Pinpoint the cell where the given text exists, returning its (x, y) midpoint coordinate. 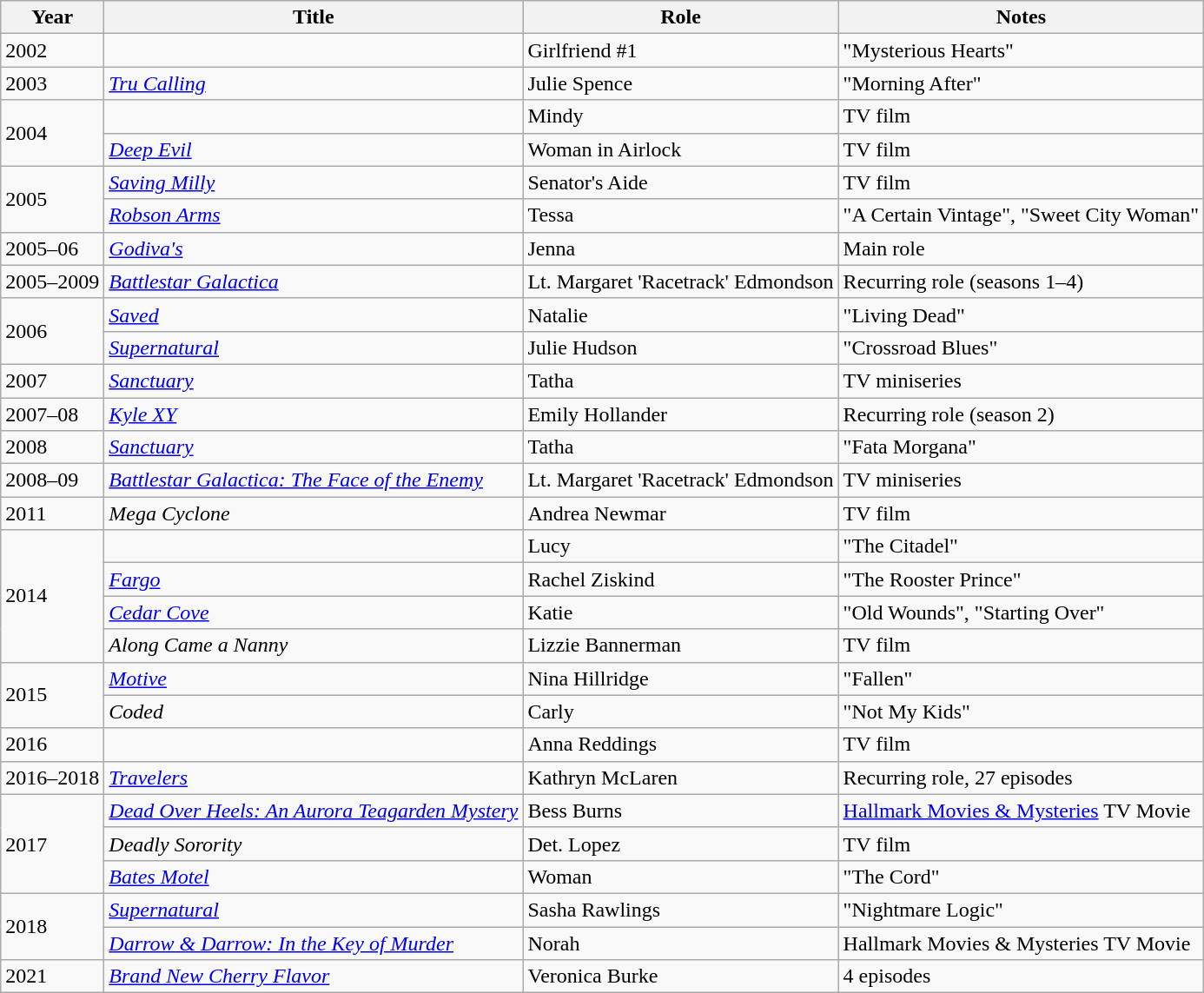
2014 (52, 596)
2005–06 (52, 248)
Saving Milly (314, 182)
Year (52, 17)
"The Citadel" (1022, 546)
Carly (681, 712)
Kathryn McLaren (681, 778)
2007 (52, 381)
2015 (52, 695)
Tru Calling (314, 83)
"Not My Kids" (1022, 712)
Deadly Sorority (314, 844)
2016–2018 (52, 778)
"The Cord" (1022, 877)
Recurring role, 27 episodes (1022, 778)
"A Certain Vintage", "Sweet City Woman" (1022, 215)
"Crossroad Blues" (1022, 348)
Lucy (681, 546)
Saved (314, 314)
Woman in Airlock (681, 149)
Motive (314, 679)
Det. Lopez (681, 844)
Katie (681, 612)
Recurring role (season 2) (1022, 414)
Woman (681, 877)
Along Came a Nanny (314, 645)
Natalie (681, 314)
Godiva's (314, 248)
Cedar Cove (314, 612)
Kyle XY (314, 414)
"Old Wounds", "Starting Over" (1022, 612)
2004 (52, 133)
2003 (52, 83)
2002 (52, 50)
Senator's Aide (681, 182)
Norah (681, 943)
Deep Evil (314, 149)
Jenna (681, 248)
"Nightmare Logic" (1022, 910)
Bates Motel (314, 877)
Girlfriend #1 (681, 50)
Julie Spence (681, 83)
Role (681, 17)
Lizzie Bannerman (681, 645)
Tessa (681, 215)
"Fata Morgana" (1022, 447)
Battlestar Galactica (314, 281)
2016 (52, 745)
Andrea Newmar (681, 513)
Main role (1022, 248)
2007–08 (52, 414)
4 episodes (1022, 976)
2017 (52, 844)
2008 (52, 447)
Notes (1022, 17)
Travelers (314, 778)
Julie Hudson (681, 348)
"Morning After" (1022, 83)
Title (314, 17)
Anna Reddings (681, 745)
Rachel Ziskind (681, 579)
Darrow & Darrow: In the Key of Murder (314, 943)
Fargo (314, 579)
"Mysterious Hearts" (1022, 50)
Recurring role (seasons 1–4) (1022, 281)
Sasha Rawlings (681, 910)
Bess Burns (681, 811)
Dead Over Heels: An Aurora Teagarden Mystery (314, 811)
Battlestar Galactica: The Face of the Enemy (314, 480)
2005 (52, 199)
2011 (52, 513)
2008–09 (52, 480)
Mindy (681, 116)
Robson Arms (314, 215)
2005–2009 (52, 281)
Nina Hillridge (681, 679)
2006 (52, 331)
2018 (52, 926)
Emily Hollander (681, 414)
Brand New Cherry Flavor (314, 976)
Veronica Burke (681, 976)
"Living Dead" (1022, 314)
"Fallen" (1022, 679)
Mega Cyclone (314, 513)
"The Rooster Prince" (1022, 579)
Coded (314, 712)
2021 (52, 976)
